Identify which cell holds the provided text, then report its (x, y) central coordinate. 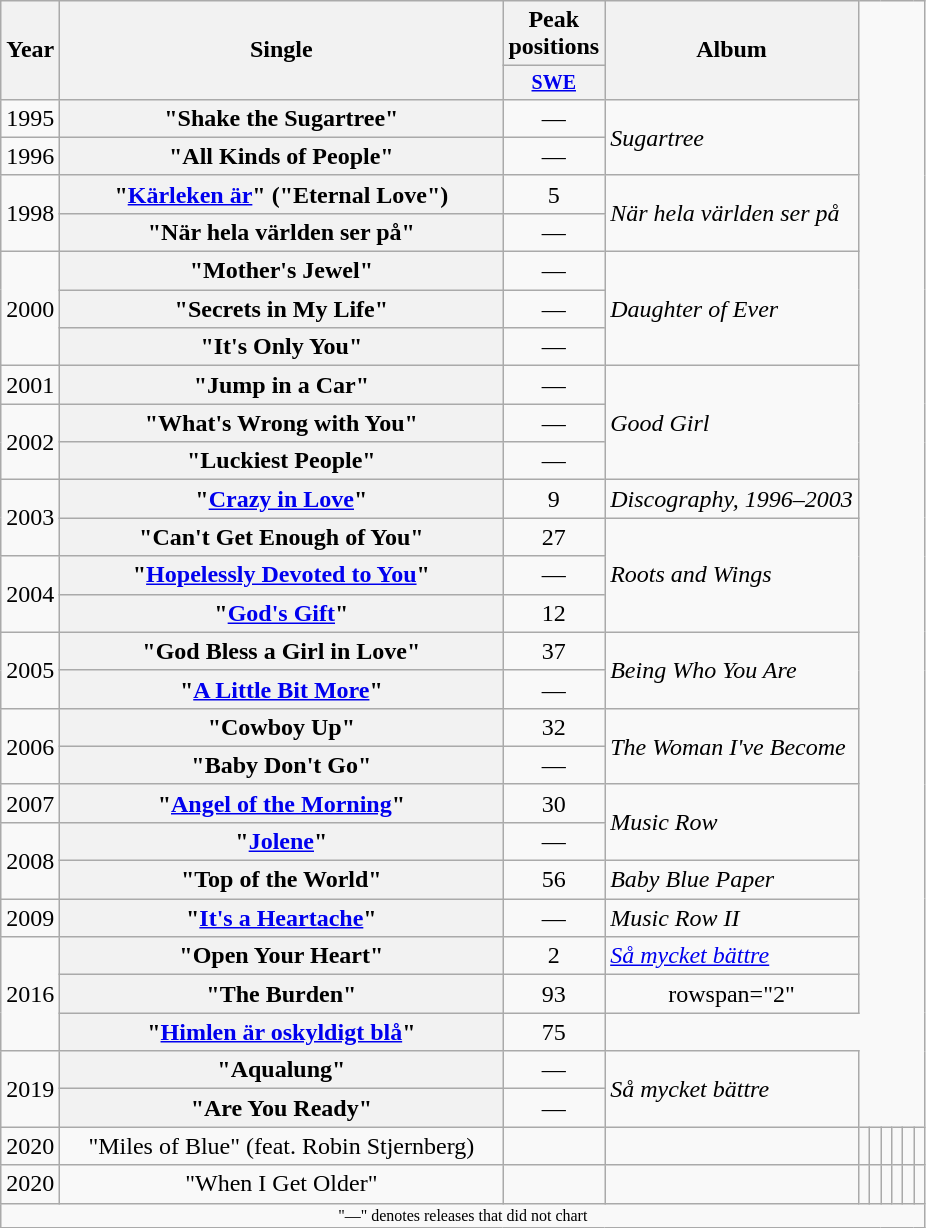
"Jump in a Car" (282, 385)
2007 (30, 803)
"—" denotes releases that did not chart (463, 1215)
"Jolene" (282, 841)
Music Row II (732, 918)
1996 (30, 156)
"Baby Don't Go" (282, 765)
2000 (30, 309)
"Shake the Sugartree" (282, 118)
The Woman I've Become (732, 746)
Good Girl (732, 423)
56 (554, 880)
Baby Blue Paper (732, 880)
2016 (30, 994)
32 (554, 727)
"Open Your Heart" (282, 956)
SWE (554, 82)
"Secrets in My Life" (282, 309)
"Himlen är oskyldigt blå" (282, 1032)
Year (30, 50)
Daughter of Ever (732, 309)
"God Bless a Girl in Love" (282, 651)
2001 (30, 385)
2005 (30, 670)
Album (732, 50)
75 (554, 1032)
"It's a Heartache" (282, 918)
"It's Only You" (282, 347)
5 (554, 194)
37 (554, 651)
2004 (30, 594)
1998 (30, 213)
"Angel of the Morning" (282, 803)
"Can't Get Enough of You" (282, 537)
"All Kinds of People" (282, 156)
"The Burden" (282, 994)
2006 (30, 746)
Discography, 1996–2003 (732, 499)
2 (554, 956)
2003 (30, 518)
30 (554, 803)
2002 (30, 442)
93 (554, 994)
"Crazy in Love" (282, 499)
"Are You Ready" (282, 1108)
"A Little Bit More" (282, 689)
"What's Wrong with You" (282, 423)
9 (554, 499)
Music Row (732, 822)
"Mother's Jewel" (282, 271)
Sugartree (732, 137)
Roots and Wings (732, 575)
"När hela världen ser på" (282, 232)
"Aqualung" (282, 1070)
"Luckiest People" (282, 461)
"Cowboy Up" (282, 727)
2008 (30, 860)
"Kärleken är" ("Eternal Love") (282, 194)
rowspan="2" (732, 994)
Single (282, 50)
12 (554, 613)
2019 (30, 1089)
2009 (30, 918)
Being Who You Are (732, 670)
"Miles of Blue" (feat. Robin Stjernberg) (282, 1146)
"Top of the World" (282, 880)
När hela världen ser på (732, 213)
"When I Get Older" (282, 1184)
1995 (30, 118)
27 (554, 537)
"God's Gift" (282, 613)
"Hopelessly Devoted to You" (282, 575)
Peak positions (554, 34)
